Pinpoint the cell where the given text exists, returning its [X, Y] midpoint coordinate. 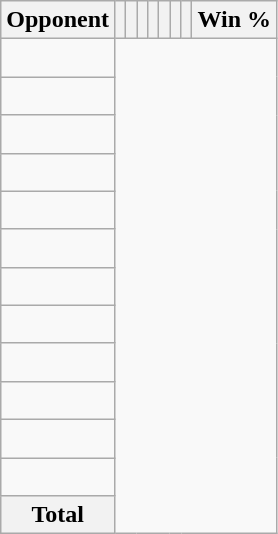
Opponent [58, 20]
Total [58, 515]
Win % [234, 20]
